Locate the cell with the specified text and output its [X, Y] center coordinate. 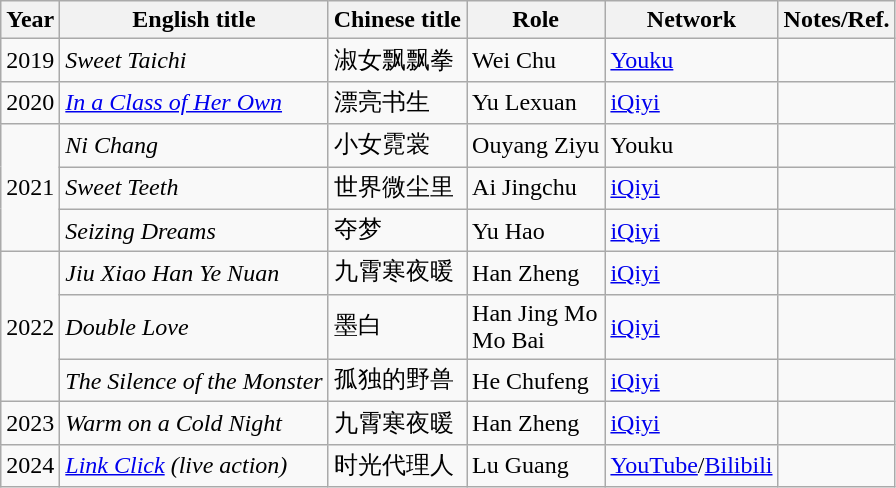
Ouyang Ziyu [536, 146]
时光代理人 [397, 466]
English title [194, 20]
Wei Chu [536, 60]
Warm on a Cold Night [194, 424]
2023 [30, 424]
Double Love [194, 326]
Ni Chang [194, 146]
夺梦 [397, 230]
Ai Jingchu [536, 188]
Sweet Teeth [194, 188]
2020 [30, 102]
Chinese title [397, 20]
世界微尘里 [397, 188]
2024 [30, 466]
墨白 [397, 326]
漂亮书生 [397, 102]
孤独的野兽 [397, 380]
The Silence of the Monster [194, 380]
淑女飘飘拳 [397, 60]
2021 [30, 188]
He Chufeng [536, 380]
Role [536, 20]
Notes/Ref. [836, 20]
Yu Hao [536, 230]
Seizing Dreams [194, 230]
Jiu Xiao Han Ye Nuan [194, 274]
Link Click (live action) [194, 466]
Network [692, 20]
Han Jing MoMo Bai [536, 326]
Sweet Taichi [194, 60]
小女霓裳 [397, 146]
2019 [30, 60]
Yu Lexuan [536, 102]
Year [30, 20]
Lu Guang [536, 466]
2022 [30, 327]
In a Class of Her Own [194, 102]
YouTube/Bilibili [692, 466]
